Extract the [X, Y] coordinate from the center of the cell holding the provided text.  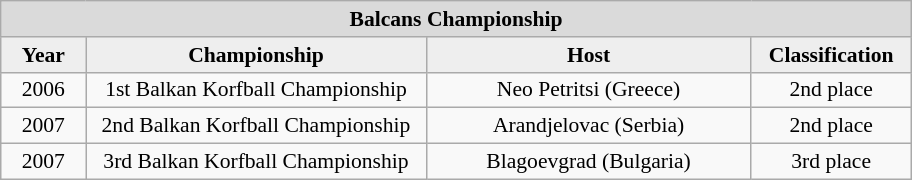
Host [588, 55]
3rd place [831, 162]
Championship [256, 55]
2006 [44, 90]
3rd Balkan Korfball Championship [256, 162]
Neo Petritsi (Greece) [588, 90]
Year [44, 55]
Classification [831, 55]
1st Balkan Korfball Championship [256, 90]
Arandjelovac (Serbia) [588, 126]
Balcans Championship [456, 19]
Blagoevgrad (Bulgaria) [588, 162]
2nd Balkan Korfball Championship [256, 126]
